Determine the (x, y) coordinate at the center of the cell enclosing the given text.  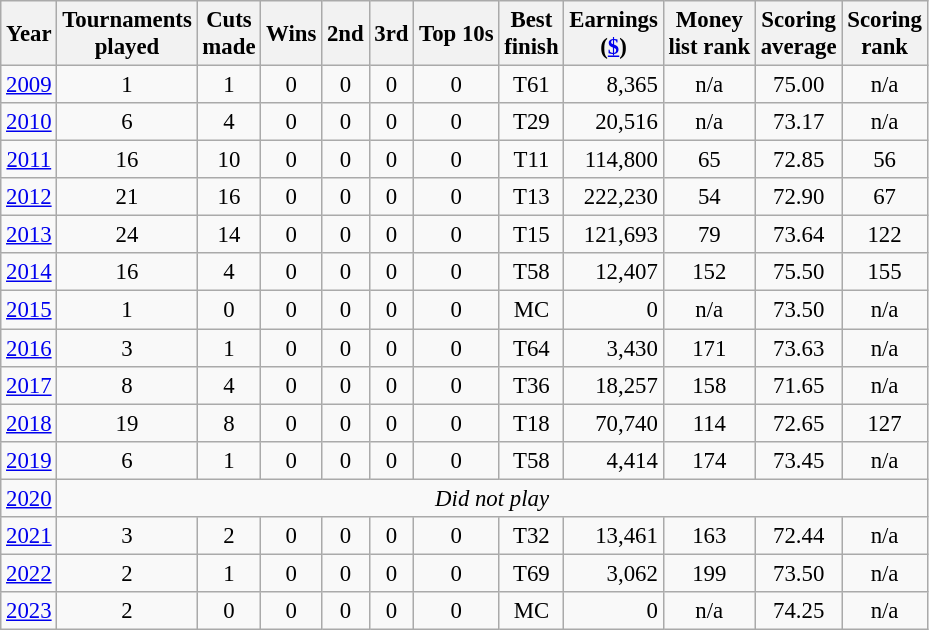
2013 (29, 235)
2011 (29, 160)
T64 (532, 348)
Did not play (492, 498)
19 (127, 423)
Scoringrank (884, 34)
18,257 (614, 385)
T11 (532, 160)
Tournaments played (127, 34)
174 (709, 460)
T13 (532, 197)
71.65 (798, 385)
Earnings($) (614, 34)
73.17 (798, 122)
2009 (29, 85)
2015 (29, 310)
73.64 (798, 235)
2nd (346, 34)
72.90 (798, 197)
72.65 (798, 423)
3,430 (614, 348)
T29 (532, 122)
2016 (29, 348)
73.45 (798, 460)
Year (29, 34)
75.50 (798, 273)
114,800 (614, 160)
T32 (532, 536)
T18 (532, 423)
163 (709, 536)
2019 (29, 460)
2022 (29, 573)
152 (709, 273)
12,407 (614, 273)
2014 (29, 273)
13,461 (614, 536)
2012 (29, 197)
171 (709, 348)
72.85 (798, 160)
T69 (532, 573)
2023 (29, 611)
56 (884, 160)
70,740 (614, 423)
122 (884, 235)
Scoringaverage (798, 34)
72.44 (798, 536)
54 (709, 197)
T61 (532, 85)
2021 (29, 536)
Top 10s (456, 34)
199 (709, 573)
Best finish (532, 34)
158 (709, 385)
73.63 (798, 348)
4,414 (614, 460)
75.00 (798, 85)
T15 (532, 235)
3,062 (614, 573)
2020 (29, 498)
10 (229, 160)
222,230 (614, 197)
79 (709, 235)
14 (229, 235)
114 (709, 423)
T36 (532, 385)
Wins (292, 34)
121,693 (614, 235)
Money list rank (709, 34)
8,365 (614, 85)
21 (127, 197)
3rd (392, 34)
65 (709, 160)
155 (884, 273)
67 (884, 197)
2010 (29, 122)
20,516 (614, 122)
74.25 (798, 611)
24 (127, 235)
Cuts made (229, 34)
127 (884, 423)
2018 (29, 423)
2017 (29, 385)
